Extract the [X, Y] coordinate from the center of the cell holding the provided text.  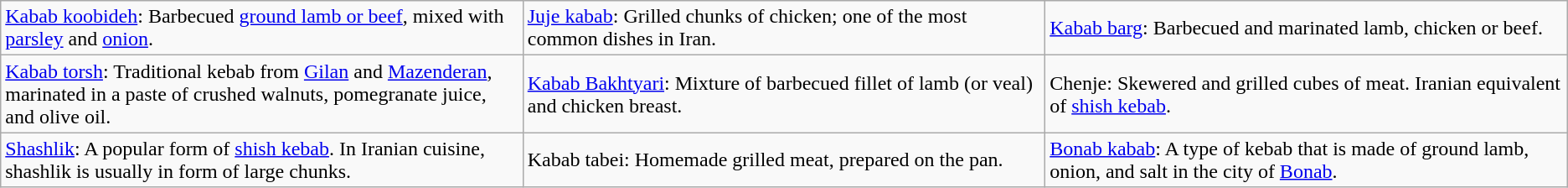
Kabab tabei: Homemade grilled meat, prepared on the pan. [784, 159]
Juje kabab: Grilled chunks of chicken; one of the most common dishes in Iran. [784, 29]
Shashlik: A popular form of shish kebab. In Iranian cuisine, shashlik is usually in form of large chunks. [261, 159]
Chenje: Skewered and grilled cubes of meat. Iranian equivalent of shish kebab. [1307, 94]
Kabab barg: Barbecued and marinated lamb, chicken or beef. [1307, 29]
Kabab koobideh: Barbecued ground lamb or beef, mixed with parsley and onion. [261, 29]
Kabab Bakhtyari: Mixture of barbecued fillet of lamb (or veal) and chicken breast. [784, 94]
Kabab torsh: Traditional kebab from Gilan and Mazenderan, marinated in a paste of crushed walnuts, pomegranate juice, and olive oil. [261, 94]
Bonab kabab: A type of kebab that is made of ground lamb, onion, and salt in the city of Bonab. [1307, 159]
